Detect which cell encompasses the target text, then output its (x, y) center coordinate. 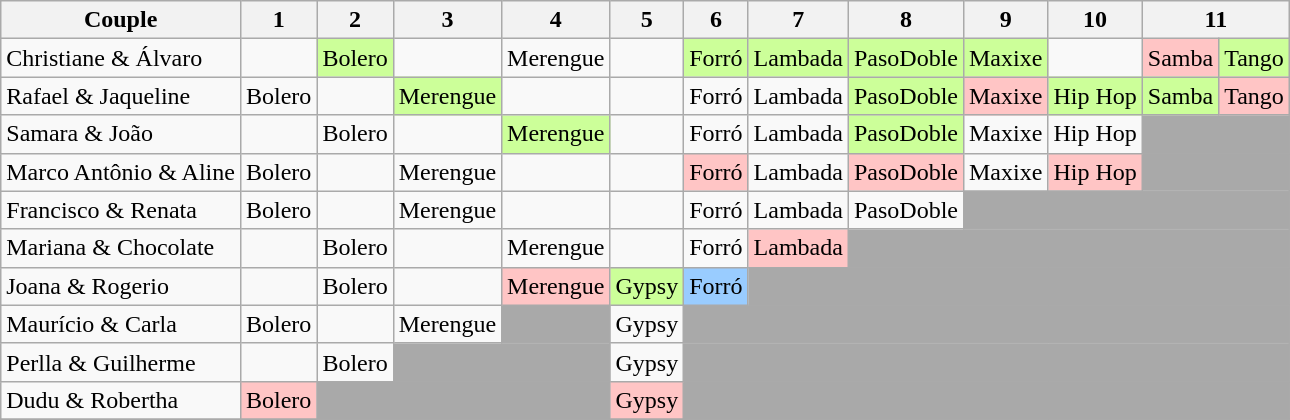
Joana & Rogerio (121, 286)
2 (355, 20)
Samara & João (121, 134)
1 (278, 20)
Christiane & Álvaro (121, 58)
Marco Antônio & Aline (121, 172)
3 (447, 20)
4 (556, 20)
6 (716, 20)
Maurício & Carla (121, 324)
Mariana & Chocolate (121, 248)
Dudu & Robertha (121, 400)
9 (1005, 20)
Francisco & Renata (121, 210)
8 (906, 20)
Couple (121, 20)
Rafael & Jaqueline (121, 96)
5 (647, 20)
Perlla & Guilherme (121, 362)
11 (1216, 20)
10 (1095, 20)
7 (798, 20)
